Return [X, Y] of the center of cell containing provided text 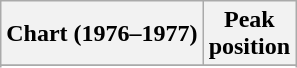
Chart (1976–1977) [102, 34]
Peakposition [249, 34]
